Return the (X, Y) coordinate for the center point of the cell that contains the specified text.  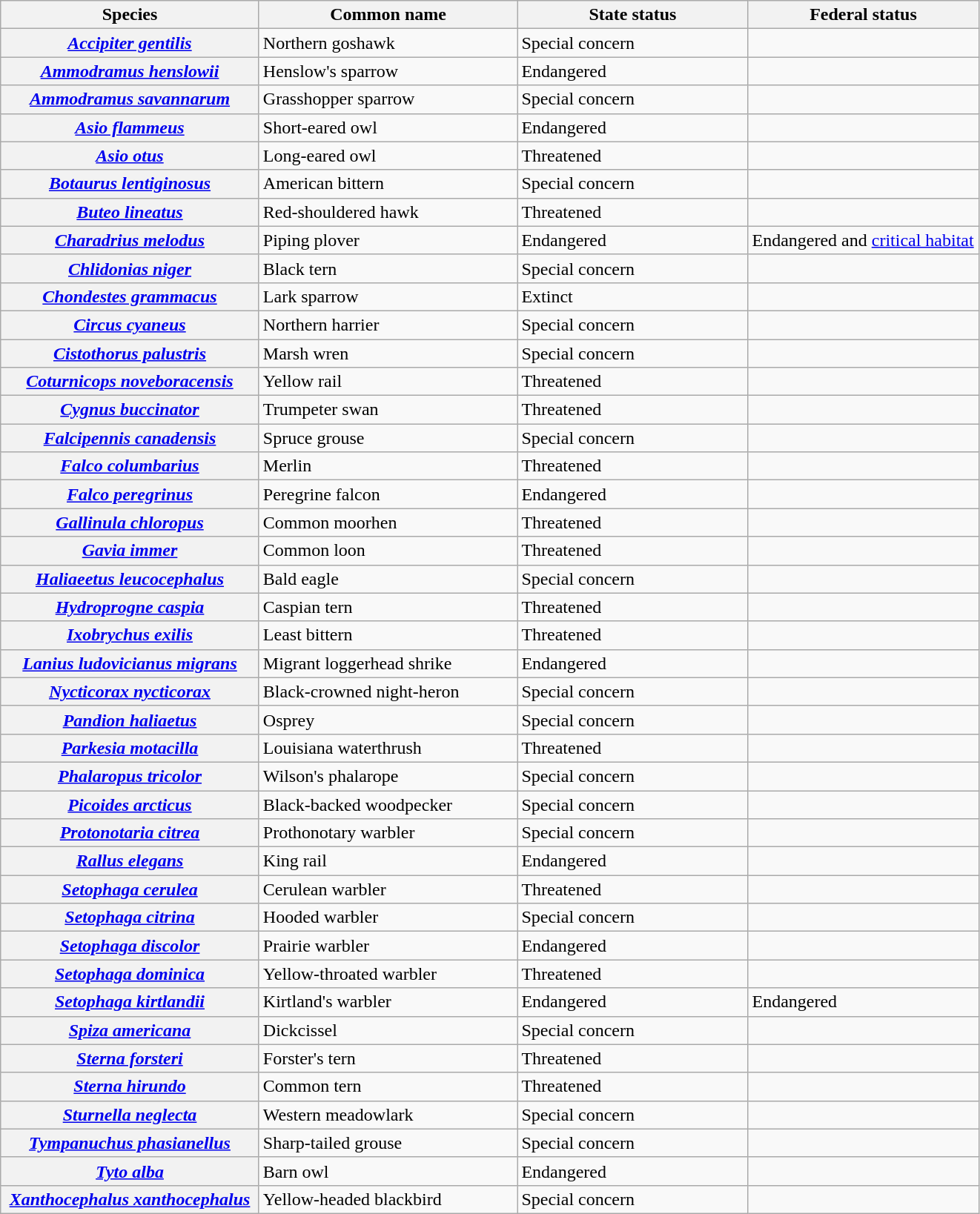
Migrant loggerhead shrike (388, 663)
Ammodramus henslowii (130, 71)
Lark sparrow (388, 296)
Western meadowlark (388, 1115)
Parkesia motacilla (130, 748)
Falco peregrinus (130, 494)
Peregrine falcon (388, 494)
Chlidonias niger (130, 268)
Common loon (388, 551)
Merlin (388, 466)
Barn owl (388, 1171)
Buteo lineatus (130, 212)
Botaurus lentiginosus (130, 184)
Ammodramus savannarum (130, 99)
Yellow-headed blackbird (388, 1199)
Spruce grouse (388, 438)
Yellow rail (388, 382)
Osprey (388, 720)
Nycticorax nycticorax (130, 691)
Forster's tern (388, 1058)
Prairie warbler (388, 946)
Phalaropus tricolor (130, 776)
Falco columbarius (130, 466)
Wilson's phalarope (388, 776)
Sturnella neglecta (130, 1115)
Xanthocephalus xanthocephalus (130, 1199)
Setophaga kirtlandii (130, 1002)
State status (633, 15)
Black-backed woodpecker (388, 804)
Northern harrier (388, 325)
Northern goshawk (388, 43)
Pandion haliaetus (130, 720)
Common name (388, 15)
Yellow-throated warbler (388, 974)
Bald eagle (388, 579)
Least bittern (388, 635)
Species (130, 15)
Marsh wren (388, 354)
Kirtland's warbler (388, 1002)
Cygnus buccinator (130, 410)
Setophaga citrina (130, 918)
Piping plover (388, 240)
Hooded warbler (388, 918)
Red-shouldered hawk (388, 212)
Hydroprogne caspia (130, 607)
Tyto alba (130, 1171)
Henslow's sparrow (388, 71)
Dickcissel (388, 1030)
American bittern (388, 184)
Asio otus (130, 156)
Sterna forsteri (130, 1058)
Coturnicops noveboracensis (130, 382)
Tympanuchus phasianellus (130, 1143)
Circus cyaneus (130, 325)
Black tern (388, 268)
Setophaga cerulea (130, 889)
Gallinula chloropus (130, 523)
Endangered and critical habitat (863, 240)
Common tern (388, 1087)
Charadrius melodus (130, 240)
Sterna hirundo (130, 1087)
Haliaeetus leucocephalus (130, 579)
Picoides arcticus (130, 804)
King rail (388, 861)
Ixobrychus exilis (130, 635)
Black-crowned night-heron (388, 691)
Asio flammeus (130, 127)
Grasshopper sparrow (388, 99)
Cistothorus palustris (130, 354)
Falcipennis canadensis (130, 438)
Setophaga dominica (130, 974)
Sharp-tailed grouse (388, 1143)
Protonotaria citrea (130, 833)
Prothonotary warbler (388, 833)
Gavia immer (130, 551)
Cerulean warbler (388, 889)
Common moorhen (388, 523)
Rallus elegans (130, 861)
Caspian tern (388, 607)
Setophaga discolor (130, 946)
Louisiana waterthrush (388, 748)
Extinct (633, 296)
Trumpeter swan (388, 410)
Lanius ludovicianus migrans (130, 663)
Chondestes grammacus (130, 296)
Accipiter gentilis (130, 43)
Long-eared owl (388, 156)
Spiza americana (130, 1030)
Federal status (863, 15)
Short-eared owl (388, 127)
